Scan for the cell matching the given text and deliver its [X, Y] coordinate at center. 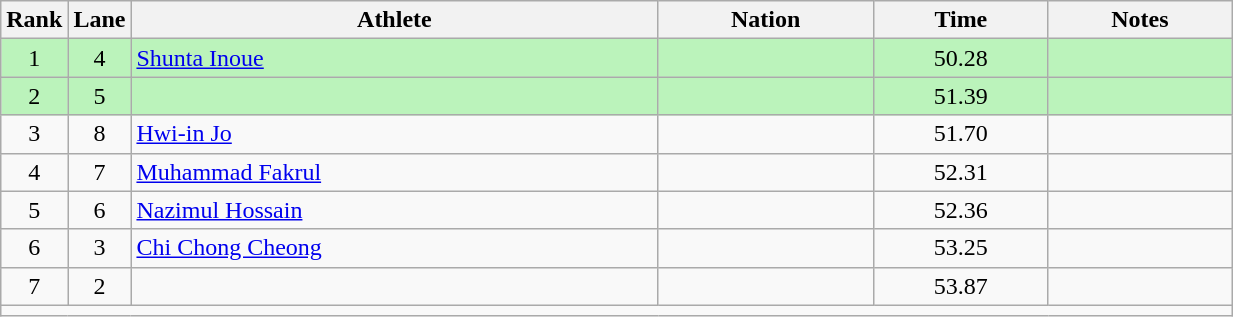
Nazimul Hossain [394, 210]
Lane [100, 20]
53.87 [962, 286]
51.70 [962, 134]
Hwi-in Jo [394, 134]
Rank [34, 20]
1 [34, 58]
8 [100, 134]
Shunta Inoue [394, 58]
Notes [1140, 20]
Athlete [394, 20]
Chi Chong Cheong [394, 248]
51.39 [962, 96]
53.25 [962, 248]
52.36 [962, 210]
Time [962, 20]
Muhammad Fakrul [394, 172]
Nation [766, 20]
52.31 [962, 172]
50.28 [962, 58]
